Provide the [X, Y] coordinate of the cell's center where the given text is located.  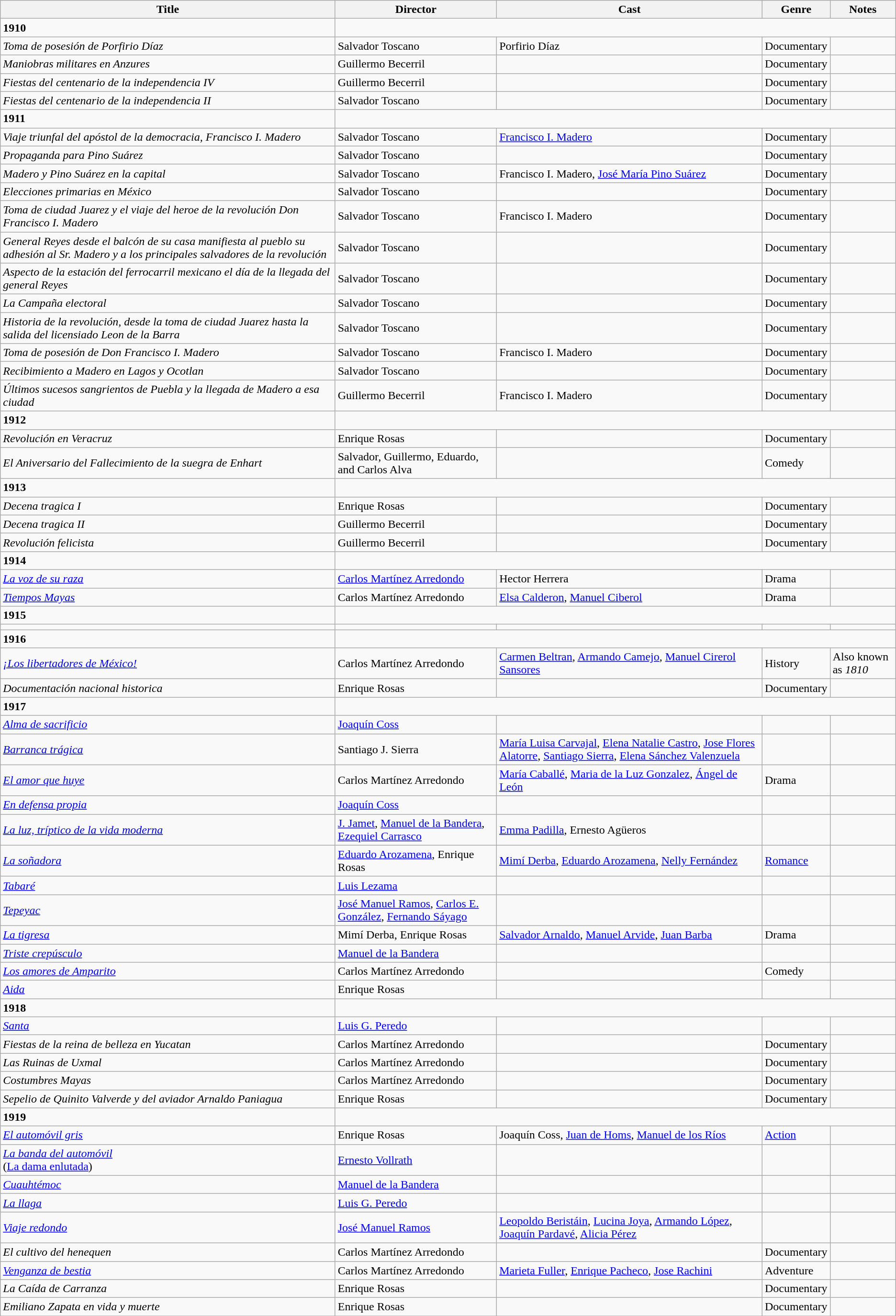
Recibimiento a Madero en Lagos y Ocotlan [168, 371]
Alma de sacrificio [168, 725]
Eduardo Arozamena, Enrique Rosas [415, 860]
Emiliano Zapata en vida y muerte [168, 1307]
Toma de ciudad Juarez y el viaje del heroe de la revolución Don Francisco I. Madero [168, 216]
La voz de su raza [168, 579]
Sepelio de Quinito Valverde y del aviador Arnaldo Paniagua [168, 1099]
Santa [168, 1026]
Tiempos Mayas [168, 597]
La soñadora [168, 860]
Title [168, 10]
Costumbres Mayas [168, 1081]
El amor que huye [168, 780]
Viaje redondo [168, 1227]
La luz, tríptico de la vida moderna [168, 830]
Mimí Derba, Eduardo Arozamena, Nelly Fernández [630, 860]
Cuauhtémoc [168, 1184]
Viaje triunfal del apóstol de la democracia, Francisco I. Madero [168, 137]
Tepeyac [168, 910]
José Manuel Ramos, Carlos E. González, Fernando Sáyago [415, 910]
Genre [796, 10]
Adventure [796, 1271]
La banda del automóvil(La dama enlutada) [168, 1160]
Triste crepúsculo [168, 953]
Hector Herrera [630, 579]
1918 [168, 1008]
Cast [630, 10]
Elsa Calderon, Manuel Ciberol [630, 597]
El automóvil gris [168, 1135]
J. Jamet, Manuel de la Bandera, Ezequiel Carrasco [415, 830]
Marieta Fuller, Enrique Pacheco, Jose Rachini [630, 1271]
Fiestas del centenario de la independencia IV [168, 82]
Aspecto de la estación del ferrocarril mexicano el día de la llegada del general Reyes [168, 279]
1910 [168, 28]
Las Ruinas de Uxmal [168, 1062]
1911 [168, 119]
1919 [168, 1117]
Luis Lezama [415, 885]
Francisco I. Madero, José María Pino Suárez [630, 173]
History [796, 663]
Historia de la revolución, desde la toma de ciudad Juarez hasta la salida del licensiado Leon de la Barra [168, 328]
Action [796, 1135]
Documentación nacional historica [168, 688]
Notes [862, 10]
Director [415, 10]
El Aniversario del Fallecimiento de la suegra de Enhart [168, 463]
El cultivo del henequen [168, 1252]
Propaganda para Pino Suárez [168, 155]
Salvador Arnaldo, Manuel Arvide, Juan Barba [630, 935]
Emma Padilla, Ernesto Agüeros [630, 830]
Revolución en Veracruz [168, 438]
La tigresa [168, 935]
Los amores de Amparito [168, 971]
Fiestas de la reina de belleza en Yucatan [168, 1044]
Joaquín Coss, Juan de Homs, Manuel de los Ríos [630, 1135]
Aida [168, 990]
En defensa propia [168, 805]
Fiestas del centenario de la independencia II [168, 100]
María Caballé, Maria de la Luz Gonzalez, Ángel de León [630, 780]
Revolución felicista [168, 542]
Venganza de bestia [168, 1271]
Also known as 1810 [862, 663]
1916 [168, 639]
Romance [796, 860]
Toma de posesión de Don Francisco I. Madero [168, 353]
Últimos sucesos sangrientos de Puebla y la llegada de Madero a esa ciudad [168, 395]
Santiago J. Sierra [415, 749]
Mimí Derba, Enrique Rosas [415, 935]
1915 [168, 615]
José Manuel Ramos [415, 1227]
Madero y Pino Suárez en la capital [168, 173]
Carmen Beltran, Armando Camejo, Manuel Cirerol Sansores [630, 663]
1912 [168, 420]
1914 [168, 560]
La llaga [168, 1203]
La Caída de Carranza [168, 1289]
Decena tragica II [168, 524]
La Campaña electoral [168, 303]
Leopoldo Beristáin, Lucina Joya, Armando López, Joaquín Pardavé, Alicia Pérez [630, 1227]
General Reyes desde el balcón de su casa manifiesta al pueblo su adhesión al Sr. Madero y a los principales salvadores de la revolución [168, 247]
Toma de posesión de Porfirio Díaz [168, 46]
Decena tragica I [168, 506]
1913 [168, 488]
Salvador, Guillermo, Eduardo, and Carlos Alva [415, 463]
Maniobras militares en Anzures [168, 64]
¡Los libertadores de México! [168, 663]
Tabaré [168, 885]
Barranca trágica [168, 749]
Porfirio Díaz [630, 46]
María Luisa Carvajal, Elena Natalie Castro, Jose Flores Alatorre, Santiago Sierra, Elena Sánchez Valenzuela [630, 749]
Elecciones primarias en México [168, 191]
Ernesto Vollrath [415, 1160]
1917 [168, 706]
